For the text-containing cell, return its midpoint in [X, Y] coordinate format. 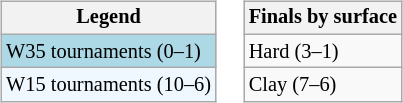
Finals by surface [323, 18]
Hard (3–1) [323, 51]
Legend [108, 18]
Clay (7–6) [323, 85]
W35 tournaments (0–1) [108, 51]
W15 tournaments (10–6) [108, 85]
